Return [X, Y] of the center of cell containing provided text 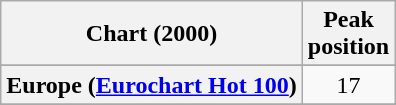
Peakposition [348, 34]
Chart (2000) [152, 34]
17 [348, 85]
Europe (Eurochart Hot 100) [152, 85]
